For the text-containing cell, return its midpoint in [x, y] coordinate format. 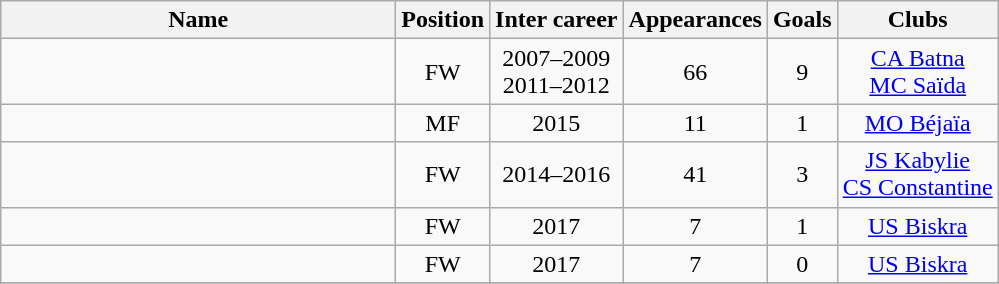
Goals [802, 20]
Name [198, 20]
Clubs [918, 20]
Appearances [695, 20]
JS KabylieCS Constantine [918, 174]
Inter career [556, 20]
Position [443, 20]
66 [695, 72]
2014–2016 [556, 174]
3 [802, 174]
CA BatnaMC Saïda [918, 72]
11 [695, 123]
2007–20092011–2012 [556, 72]
9 [802, 72]
0 [802, 264]
MO Béjaïa [918, 123]
41 [695, 174]
MF [443, 123]
2015 [556, 123]
